Extract the (X, Y) coordinate from the center of the cell holding the provided text.  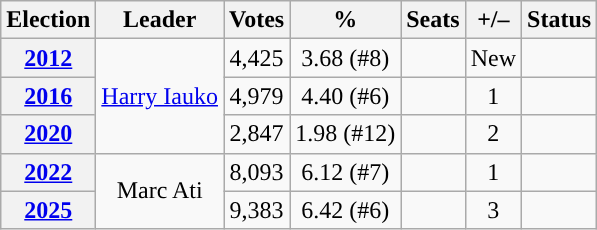
8,093 (257, 172)
2025 (48, 210)
2,847 (257, 134)
Election (48, 20)
2012 (48, 58)
2016 (48, 96)
9,383 (257, 210)
2022 (48, 172)
2020 (48, 134)
Status (560, 20)
Votes (257, 20)
Leader (160, 20)
Marc Ati (160, 191)
New (493, 58)
Harry Iauko (160, 96)
% (346, 20)
3.68 (#8) (346, 58)
4.40 (#6) (346, 96)
4,979 (257, 96)
1.98 (#12) (346, 134)
4,425 (257, 58)
6.42 (#6) (346, 210)
+/– (493, 20)
2 (493, 134)
6.12 (#7) (346, 172)
3 (493, 210)
Seats (433, 20)
